Extract the (X, Y) coordinate from the center of the cell holding the provided text.  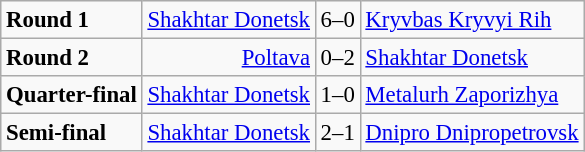
Round 1 (72, 20)
Quarter-final (72, 95)
6–0 (338, 20)
Poltava (228, 58)
0–2 (338, 58)
Kryvbas Kryvyi Rih (472, 20)
Dnipro Dnipropetrovsk (472, 133)
Round 2 (72, 58)
2–1 (338, 133)
Metalurh Zaporizhya (472, 95)
1–0 (338, 95)
Semi-final (72, 133)
